Extract the [x, y] coordinate from the center of the cell holding the provided text.  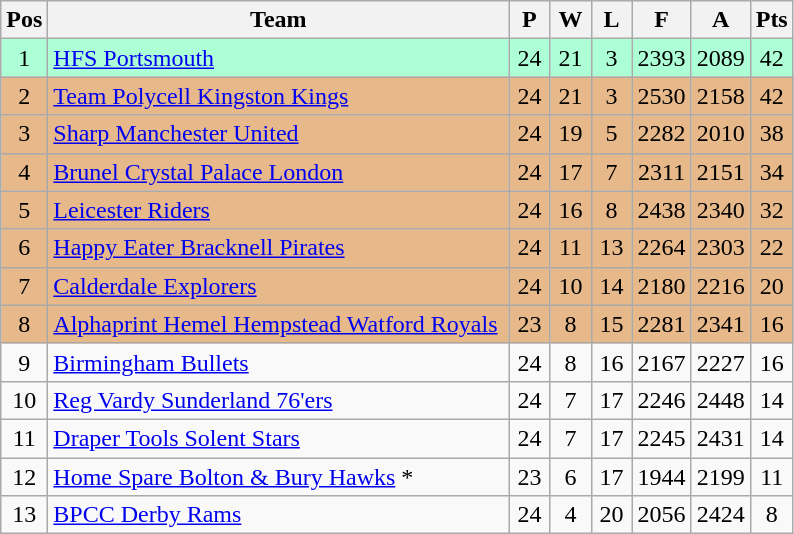
2246 [662, 400]
2431 [720, 438]
W [570, 20]
22 [772, 248]
2341 [720, 324]
Birmingham Bullets [278, 362]
HFS Portsmouth [278, 58]
34 [772, 172]
2199 [720, 477]
12 [24, 477]
2180 [662, 286]
Team [278, 20]
A [720, 20]
38 [772, 134]
2167 [662, 362]
Leicester Riders [278, 210]
9 [24, 362]
2530 [662, 96]
2340 [720, 210]
F [662, 20]
1 [24, 58]
15 [612, 324]
Pts [772, 20]
2056 [662, 515]
2438 [662, 210]
Happy Eater Bracknell Pirates [278, 248]
2158 [720, 96]
2264 [662, 248]
Reg Vardy Sunderland 76'ers [278, 400]
Brunel Crystal Palace London [278, 172]
Team Polycell Kingston Kings [278, 96]
2311 [662, 172]
2227 [720, 362]
2393 [662, 58]
1944 [662, 477]
Alphaprint Hemel Hempstead Watford Royals [278, 324]
2303 [720, 248]
Calderdale Explorers [278, 286]
2245 [662, 438]
19 [570, 134]
Draper Tools Solent Stars [278, 438]
2448 [720, 400]
2282 [662, 134]
P [530, 20]
BPCC Derby Rams [278, 515]
2281 [662, 324]
2151 [720, 172]
2 [24, 96]
Home Spare Bolton & Bury Hawks * [278, 477]
32 [772, 210]
2216 [720, 286]
Pos [24, 20]
Sharp Manchester United [278, 134]
2424 [720, 515]
2010 [720, 134]
2089 [720, 58]
L [612, 20]
